Search for the cell housing the specified text and yield its [X, Y] center coordinate. 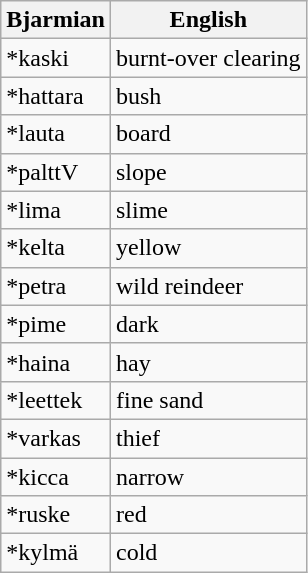
fine sand [208, 400]
*leettek [56, 400]
thief [208, 438]
*petra [56, 286]
*kylmä [56, 553]
*haina [56, 362]
dark [208, 324]
board [208, 134]
slime [208, 210]
*varkas [56, 438]
English [208, 20]
*ruske [56, 515]
*lima [56, 210]
hay [208, 362]
cold [208, 553]
*pime [56, 324]
*palttV [56, 172]
*kelta [56, 248]
wild reindeer [208, 286]
bush [208, 96]
red [208, 515]
*hattara [56, 96]
yellow [208, 248]
slope [208, 172]
narrow [208, 477]
*kicca [56, 477]
*lauta [56, 134]
burnt-over clearing [208, 58]
Bjarmian [56, 20]
*kaski [56, 58]
